Output the [x, y] coordinate of the center of the cell containing the given text.  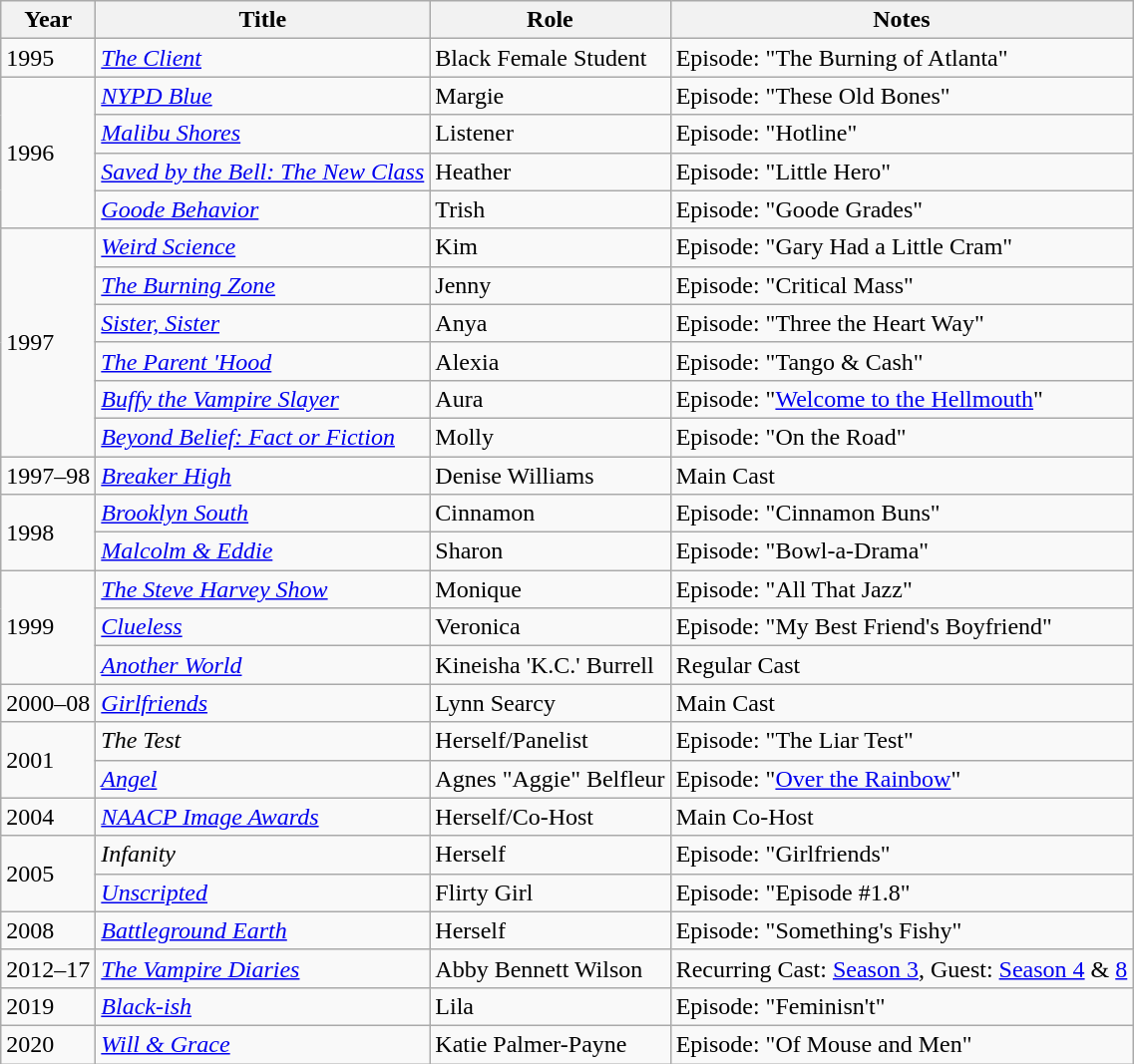
The Burning Zone [263, 285]
Herself/Panelist [551, 741]
Lynn Searcy [551, 703]
Malcolm & Eddie [263, 551]
Molly [551, 437]
2012–17 [48, 968]
Margie [551, 96]
Breaker High [263, 476]
Episode: "Three the Heart Way" [902, 323]
Angel [263, 779]
Beyond Belief: Fact or Fiction [263, 437]
2001 [48, 760]
Another World [263, 665]
1997 [48, 342]
Black-ish [263, 1006]
2020 [48, 1044]
Episode: "Gary Had a Little Cram" [902, 247]
Episode: "On the Road" [902, 437]
Weird Science [263, 247]
The Parent 'Hood [263, 361]
Role [551, 20]
1997–98 [48, 476]
2000–08 [48, 703]
Episode: "My Best Friend's Boyfriend" [902, 627]
Infanity [263, 855]
2008 [48, 930]
Heather [551, 172]
Abby Bennett Wilson [551, 968]
Kineisha 'K.C.' Burrell [551, 665]
Flirty Girl [551, 892]
Episode: "Of Mouse and Men" [902, 1044]
Notes [902, 20]
The Client [263, 58]
Episode: "Cinnamon Buns" [902, 514]
Saved by the Bell: The New Class [263, 172]
NYPD Blue [263, 96]
1998 [48, 532]
Episode: "Goode Grades" [902, 209]
NAACP Image Awards [263, 817]
Episode: "These Old Bones" [902, 96]
Episode: "All That Jazz" [902, 589]
Herself/Co-Host [551, 817]
Anya [551, 323]
Episode: "The Burning of Atlanta" [902, 58]
Episode: "Something's Fishy" [902, 930]
Girlfriends [263, 703]
Episode: "Hotline" [902, 134]
Regular Cast [902, 665]
1996 [48, 153]
Episode: "Episode #1.8" [902, 892]
The Test [263, 741]
Will & Grace [263, 1044]
Brooklyn South [263, 514]
Year [48, 20]
Episode: "Bowl-a-Drama" [902, 551]
Episode: "Over the Rainbow" [902, 779]
Title [263, 20]
Episode: "Critical Mass" [902, 285]
Aura [551, 399]
Monique [551, 589]
The Steve Harvey Show [263, 589]
2005 [48, 874]
Episode: "Welcome to the Hellmouth" [902, 399]
Sharon [551, 551]
Denise Williams [551, 476]
Main Co-Host [902, 817]
Episode: "The Liar Test" [902, 741]
2019 [48, 1006]
2004 [48, 817]
1995 [48, 58]
Goode Behavior [263, 209]
Katie Palmer-Payne [551, 1044]
Veronica [551, 627]
Unscripted [263, 892]
Episode: "Tango & Cash" [902, 361]
Jenny [551, 285]
The Vampire Diaries [263, 968]
Episode: "Little Hero" [902, 172]
Kim [551, 247]
Sister, Sister [263, 323]
Recurring Cast: Season 3, Guest: Season 4 & 8 [902, 968]
Lila [551, 1006]
Battleground Earth [263, 930]
Episode: "Feminisn't" [902, 1006]
Clueless [263, 627]
Cinnamon [551, 514]
Buffy the Vampire Slayer [263, 399]
Agnes "Aggie" Belfleur [551, 779]
Episode: "Girlfriends" [902, 855]
Trish [551, 209]
Black Female Student [551, 58]
1999 [48, 627]
Listener [551, 134]
Alexia [551, 361]
Malibu Shores [263, 134]
